Identify which cell holds the provided text, then report its (X, Y) central coordinate. 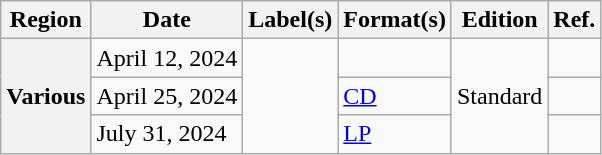
Various (46, 96)
Standard (499, 96)
Edition (499, 20)
April 12, 2024 (167, 58)
Format(s) (395, 20)
Region (46, 20)
LP (395, 134)
April 25, 2024 (167, 96)
Ref. (574, 20)
Date (167, 20)
CD (395, 96)
Label(s) (290, 20)
July 31, 2024 (167, 134)
